Extract the (X, Y) coordinate from the center of the cell holding the provided text.  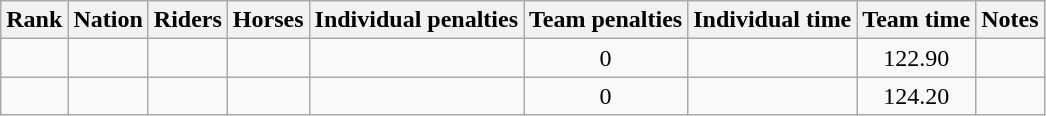
124.20 (916, 96)
Notes (1010, 20)
Team time (916, 20)
Individual penalties (416, 20)
122.90 (916, 58)
Horses (268, 20)
Individual time (772, 20)
Nation (108, 20)
Team penalties (606, 20)
Riders (188, 20)
Rank (34, 20)
